Return (x, y) of the center of cell containing provided text 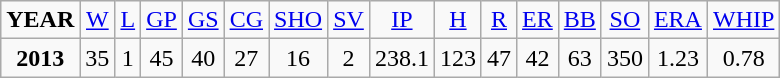
WHIP (743, 20)
CG (246, 20)
2 (349, 58)
L (128, 20)
R (498, 20)
238.1 (402, 58)
1 (128, 58)
45 (162, 58)
W (98, 20)
ER (538, 20)
42 (538, 58)
IP (402, 20)
2013 (40, 58)
GS (203, 20)
16 (298, 58)
1.23 (678, 58)
BB (580, 20)
ERA (678, 20)
H (458, 20)
47 (498, 58)
GP (162, 20)
SV (349, 20)
YEAR (40, 20)
27 (246, 58)
123 (458, 58)
40 (203, 58)
35 (98, 58)
63 (580, 58)
350 (624, 58)
0.78 (743, 58)
SO (624, 20)
SHO (298, 20)
